Output the (X, Y) coordinate of the center of the cell containing the given text.  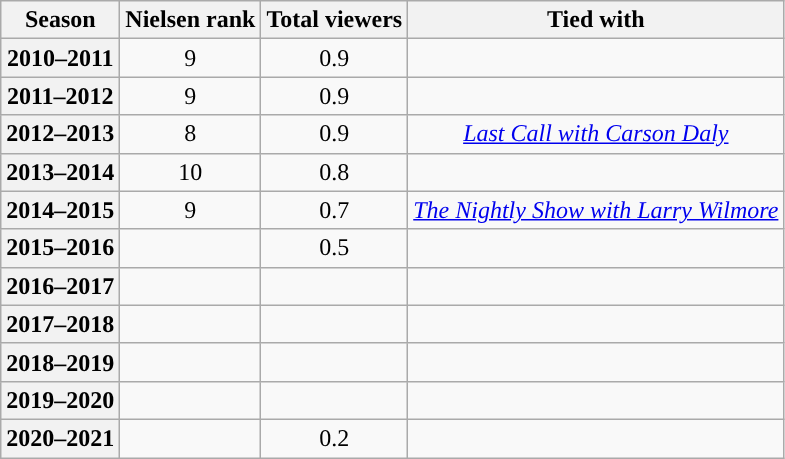
Tied with (596, 20)
2013–2014 (60, 172)
2012–2013 (60, 134)
8 (190, 134)
0.2 (334, 438)
Total viewers (334, 20)
0.5 (334, 248)
2010–2011 (60, 58)
2014–2015 (60, 210)
Season (60, 20)
2017–2018 (60, 324)
2015–2016 (60, 248)
2020–2021 (60, 438)
Last Call with Carson Daly (596, 134)
2019–2020 (60, 400)
Nielsen rank (190, 20)
0.8 (334, 172)
2011–2012 (60, 96)
0.7 (334, 210)
10 (190, 172)
2018–2019 (60, 362)
The Nightly Show with Larry Wilmore (596, 210)
2016–2017 (60, 286)
